Output the (X, Y) coordinate of the center of the cell containing the given text.  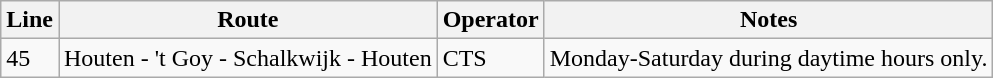
CTS (490, 58)
Line (30, 20)
Monday-Saturday during daytime hours only. (768, 58)
Houten - 't Goy - Schalkwijk - Houten (248, 58)
45 (30, 58)
Route (248, 20)
Operator (490, 20)
Notes (768, 20)
